Identify which cell holds the provided text, then report its [x, y] central coordinate. 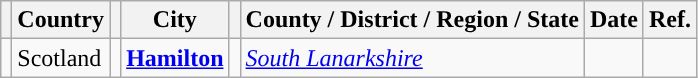
County / District / Region / State [412, 20]
South Lanarkshire [412, 58]
Hamilton [175, 58]
Date [614, 20]
Scotland [61, 58]
Country [61, 20]
City [175, 20]
Ref. [670, 20]
